Capture the cell that displays the provided text and extract its [x, y] central coordinate. 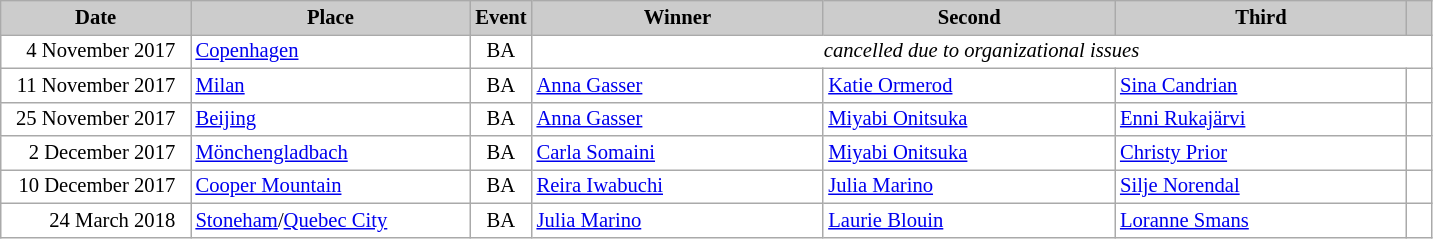
Date [96, 17]
11 November 2017 [96, 85]
Laurie Blouin [969, 220]
Third [1261, 17]
25 November 2017 [96, 119]
10 December 2017 [96, 186]
Second [969, 17]
Winner [678, 17]
Place [330, 17]
24 March 2018 [96, 220]
Christy Prior [1261, 153]
cancelled due to organizational issues [982, 51]
Stoneham/Quebec City [330, 220]
Reira Iwabuchi [678, 186]
Copenhagen [330, 51]
4 November 2017 [96, 51]
Beijing [330, 119]
Mönchengladbach [330, 153]
Milan [330, 85]
Sina Candrian [1261, 85]
Katie Ormerod [969, 85]
2 December 2017 [96, 153]
Cooper Mountain [330, 186]
Enni Rukajärvi [1261, 119]
Loranne Smans [1261, 220]
Event [500, 17]
Carla Somaini [678, 153]
Silje Norendal [1261, 186]
